Provide the (X, Y) coordinate of the cell's center where the given text is located.  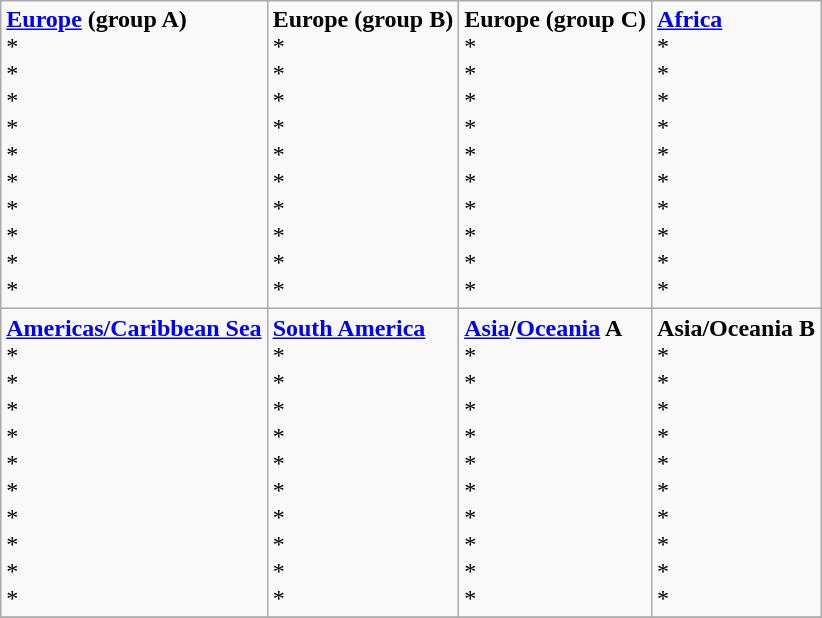
South America* * * * * * * * * * (363, 463)
Asia/Oceania A* * * * * * * * * * (556, 463)
Europe (group A)* * * * * * * * * * (134, 155)
Europe (group B)* * * * * * * * * * (363, 155)
Africa* * * * * * * * * * (736, 155)
Americas/Caribbean Sea* * * * * * * * * * (134, 463)
Asia/Oceania B* * * * * * * * * * (736, 463)
Europe (group C)* * * * * * * * * * (556, 155)
